Search for the cell housing the specified text and yield its [x, y] center coordinate. 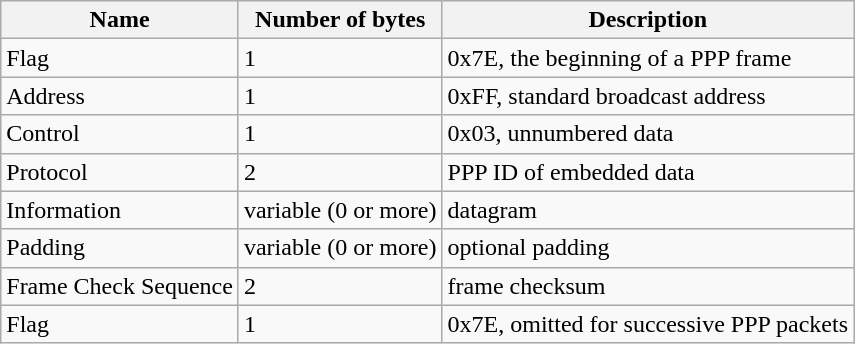
Description [648, 20]
frame checksum [648, 286]
Number of bytes [340, 20]
Name [120, 20]
0xFF, standard broadcast address [648, 96]
0x03, unnumbered data [648, 134]
Padding [120, 248]
PPP ID of embedded data [648, 172]
datagram [648, 210]
optional padding [648, 248]
Information [120, 210]
Protocol [120, 172]
Frame Check Sequence [120, 286]
0x7E, the beginning of a PPP frame [648, 58]
Control [120, 134]
0x7E, omitted for successive PPP packets [648, 324]
Address [120, 96]
